Scan for the cell matching the given text and deliver its (X, Y) coordinate at center. 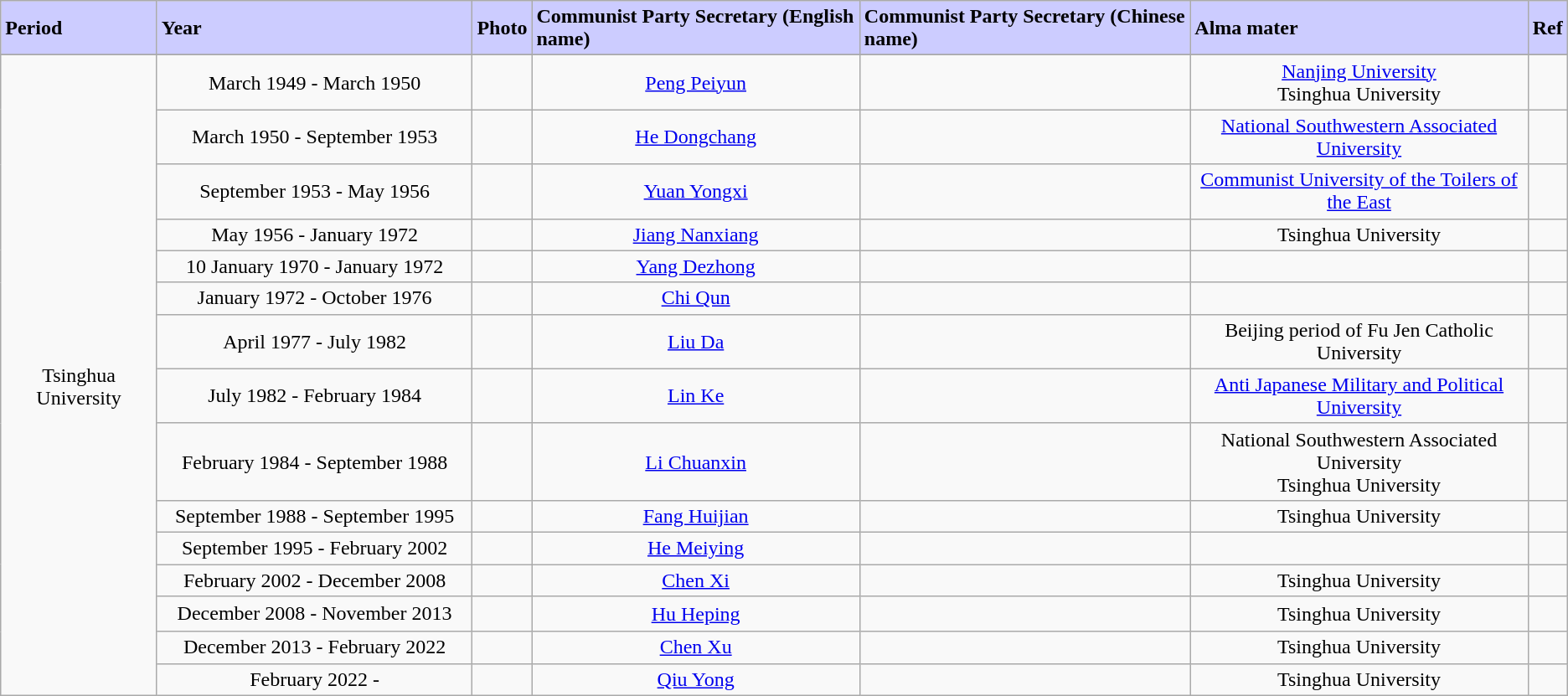
Communist Party Secretary (Chinese name) (1024, 28)
July 1982 - February 1984 (315, 395)
He Meiying (695, 548)
December 2008 - November 2013 (315, 615)
Chen Xu (695, 647)
Peng Peiyun (695, 82)
Chen Xi (695, 580)
National Southwestern Associated University (1359, 137)
Communist Party Secretary (English name) (695, 28)
Photo (503, 28)
Year (315, 28)
December 2013 - February 2022 (315, 647)
Nanjing UniversityTsinghua University (1359, 82)
March 1950 - September 1953 (315, 137)
Yuan Yongxi (695, 191)
Alma mater (1359, 28)
Qiu Yong (695, 679)
Fang Huijian (695, 516)
September 1953 - May 1956 (315, 191)
March 1949 - March 1950 (315, 82)
He Dongchang (695, 137)
Ref (1548, 28)
February 1984 - September 1988 (315, 461)
January 1972 - October 1976 (315, 298)
Anti Japanese Military and Political University (1359, 395)
Liu Da (695, 342)
February 2002 - December 2008 (315, 580)
Period (79, 28)
April 1977 - July 1982 (315, 342)
Hu Heping (695, 615)
Yang Dezhong (695, 266)
Li Chuanxin (695, 461)
May 1956 - January 1972 (315, 235)
February 2022 - (315, 679)
Beijing period of Fu Jen Catholic University (1359, 342)
Chi Qun (695, 298)
Communist University of the Toilers of the East (1359, 191)
Lin Ke (695, 395)
September 1988 - September 1995 (315, 516)
Jiang Nanxiang (695, 235)
10 January 1970 - January 1972 (315, 266)
National Southwestern Associated UniversityTsinghua University (1359, 461)
September 1995 - February 2002 (315, 548)
